Identify which cell holds the provided text, then report its (x, y) central coordinate. 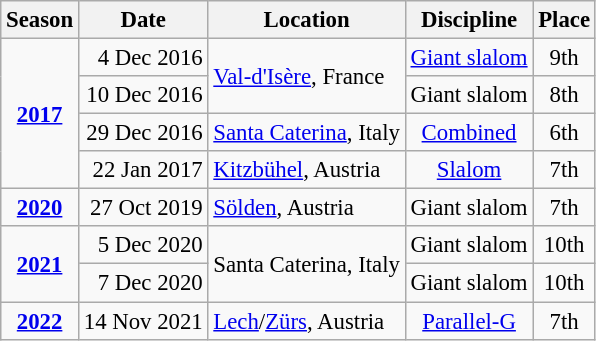
2022 (40, 321)
Location (306, 20)
4 Dec 2016 (143, 58)
Date (143, 20)
2017 (40, 114)
22 Jan 2017 (143, 170)
14 Nov 2021 (143, 321)
Kitzbühel, Austria (306, 170)
Place (564, 20)
Discipline (469, 20)
Combined (469, 133)
2020 (40, 208)
5 Dec 2020 (143, 245)
6th (564, 133)
Val-d'Isère, France (306, 76)
29 Dec 2016 (143, 133)
Slalom (469, 170)
8th (564, 95)
Sölden, Austria (306, 208)
Parallel-G (469, 321)
Season (40, 20)
Lech/Zürs, Austria (306, 321)
7 Dec 2020 (143, 283)
9th (564, 58)
10 Dec 2016 (143, 95)
27 Oct 2019 (143, 208)
2021 (40, 264)
